Find where the given text appears and provide that cell's center as (X, Y) coordinate. 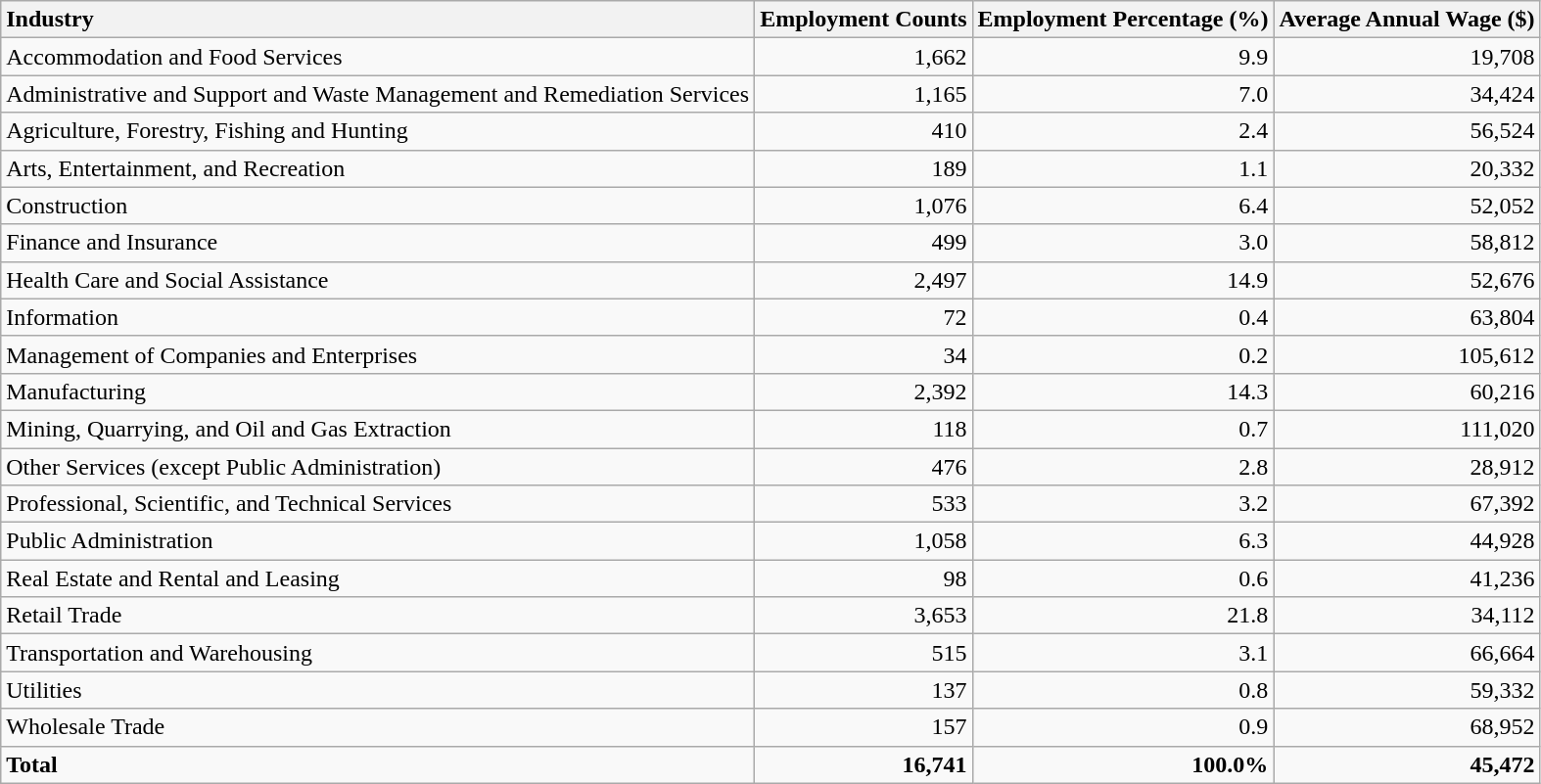
59,332 (1407, 690)
2,497 (864, 280)
476 (864, 467)
Construction (378, 206)
0.2 (1123, 354)
118 (864, 429)
7.0 (1123, 94)
Agriculture, Forestry, Fishing and Hunting (378, 131)
45,472 (1407, 764)
Health Care and Social Assistance (378, 280)
0.4 (1123, 317)
137 (864, 690)
Real Estate and Rental and Leasing (378, 578)
66,664 (1407, 653)
14.3 (1123, 392)
Finance and Insurance (378, 243)
3.1 (1123, 653)
100.0% (1123, 764)
0.8 (1123, 690)
Arts, Entertainment, and Recreation (378, 168)
189 (864, 168)
52,052 (1407, 206)
60,216 (1407, 392)
2.8 (1123, 467)
19,708 (1407, 57)
Industry (378, 20)
28,912 (1407, 467)
Utilities (378, 690)
0.6 (1123, 578)
Management of Companies and Enterprises (378, 354)
Other Services (except Public Administration) (378, 467)
1,662 (864, 57)
Accommodation and Food Services (378, 57)
34 (864, 354)
68,952 (1407, 727)
20,332 (1407, 168)
515 (864, 653)
21.8 (1123, 616)
1,165 (864, 94)
41,236 (1407, 578)
2,392 (864, 392)
Information (378, 317)
Total (378, 764)
105,612 (1407, 354)
Employment Counts (864, 20)
410 (864, 131)
0.7 (1123, 429)
6.4 (1123, 206)
34,112 (1407, 616)
Public Administration (378, 541)
58,812 (1407, 243)
533 (864, 504)
1,058 (864, 541)
111,020 (1407, 429)
56,524 (1407, 131)
9.9 (1123, 57)
14.9 (1123, 280)
Administrative and Support and Waste Management and Remediation Services (378, 94)
Wholesale Trade (378, 727)
Employment Percentage (%) (1123, 20)
3.0 (1123, 243)
72 (864, 317)
34,424 (1407, 94)
52,676 (1407, 280)
Mining, Quarrying, and Oil and Gas Extraction (378, 429)
3,653 (864, 616)
Average Annual Wage ($) (1407, 20)
Transportation and Warehousing (378, 653)
6.3 (1123, 541)
44,928 (1407, 541)
98 (864, 578)
16,741 (864, 764)
Professional, Scientific, and Technical Services (378, 504)
499 (864, 243)
2.4 (1123, 131)
63,804 (1407, 317)
Manufacturing (378, 392)
0.9 (1123, 727)
Retail Trade (378, 616)
67,392 (1407, 504)
157 (864, 727)
3.2 (1123, 504)
1,076 (864, 206)
1.1 (1123, 168)
